Find where the given text appears and provide that cell's center as [X, Y] coordinate. 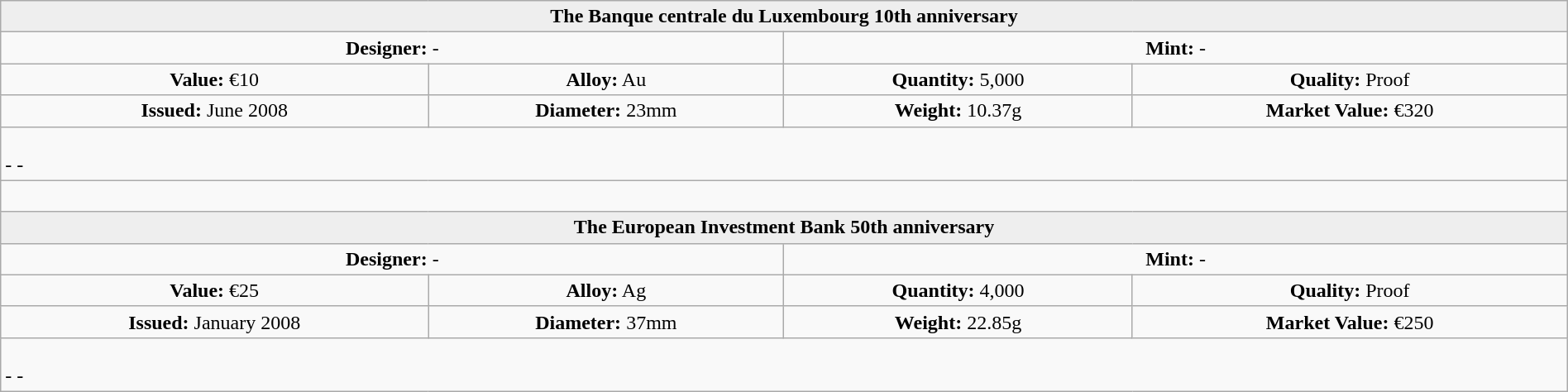
Issued: January 2008 [215, 322]
Quantity: 5,000 [958, 79]
Market Value: €320 [1350, 111]
Market Value: €250 [1350, 322]
The European Investment Bank 50th anniversary [784, 227]
Value: €10 [215, 79]
Diameter: 37mm [606, 322]
Diameter: 23mm [606, 111]
Quantity: 4,000 [958, 290]
Alloy: Ag [606, 290]
Weight: 22.85g [958, 322]
Value: €25 [215, 290]
Alloy: Au [606, 79]
Issued: June 2008 [215, 111]
The Banque centrale du Luxembourg 10th anniversary [784, 17]
Weight: 10.37g [958, 111]
